Detect which cell encompasses the target text, then output its [X, Y] center coordinate. 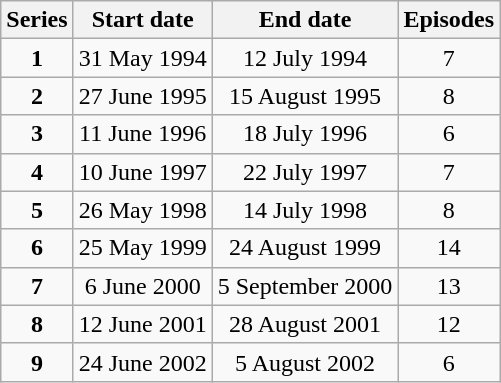
15 August 1995 [305, 96]
11 June 1996 [142, 134]
10 June 1997 [142, 172]
Start date [142, 20]
13 [449, 286]
2 [37, 96]
22 July 1997 [305, 172]
25 May 1999 [142, 248]
End date [305, 20]
5 [37, 210]
Series [37, 20]
24 August 1999 [305, 248]
Episodes [449, 20]
24 June 2002 [142, 362]
31 May 1994 [142, 58]
5 August 2002 [305, 362]
1 [37, 58]
26 May 1998 [142, 210]
18 July 1996 [305, 134]
28 August 2001 [305, 324]
9 [37, 362]
5 September 2000 [305, 286]
14 July 1998 [305, 210]
3 [37, 134]
4 [37, 172]
12 July 1994 [305, 58]
27 June 1995 [142, 96]
12 June 2001 [142, 324]
12 [449, 324]
6 June 2000 [142, 286]
14 [449, 248]
